Extract the (X, Y) coordinate from the center of the cell holding the provided text.  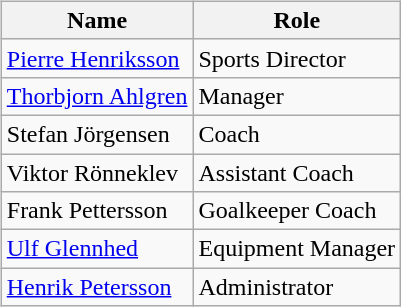
Frank Pettersson (97, 211)
Administrator (297, 287)
Pierre Henriksson (97, 58)
Name (97, 20)
Stefan Jörgensen (97, 134)
Viktor Rönneklev (97, 173)
Role (297, 20)
Assistant Coach (297, 173)
Ulf Glennhed (97, 249)
Coach (297, 134)
Manager (297, 96)
Sports Director (297, 58)
Henrik Petersson (97, 287)
Thorbjorn Ahlgren (97, 96)
Goalkeeper Coach (297, 211)
Equipment Manager (297, 249)
